Search for the cell housing the specified text and yield its (X, Y) center coordinate. 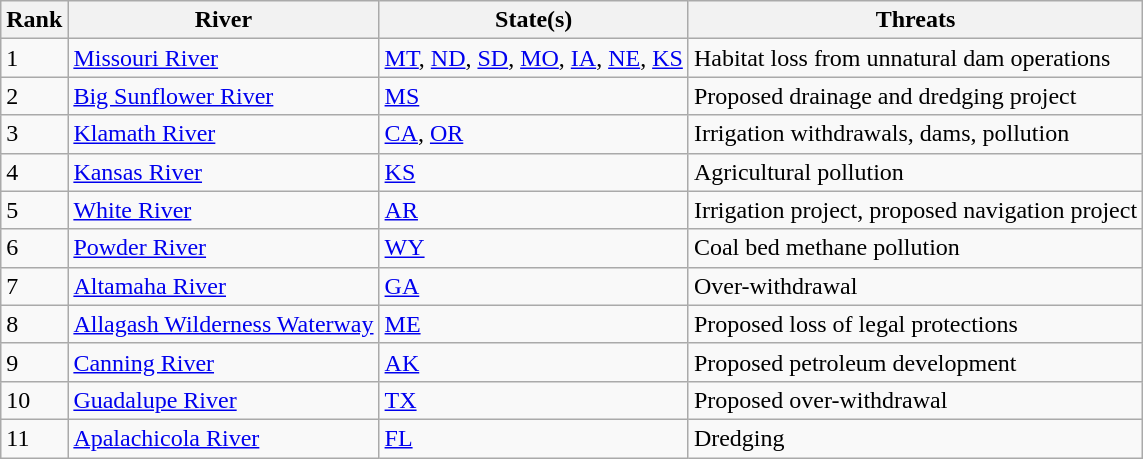
Allagash Wilderness Waterway (224, 324)
ME (534, 324)
Agricultural pollution (915, 172)
River (224, 20)
6 (34, 248)
WY (534, 248)
Irrigation project, proposed navigation project (915, 210)
Kansas River (224, 172)
Big Sunflower River (224, 96)
Irrigation withdrawals, dams, pollution (915, 134)
7 (34, 286)
Rank (34, 20)
FL (534, 438)
Powder River (224, 248)
Klamath River (224, 134)
State(s) (534, 20)
CA, OR (534, 134)
Proposed drainage and dredging project (915, 96)
Threats (915, 20)
Canning River (224, 362)
Proposed loss of legal protections (915, 324)
Altamaha River (224, 286)
Proposed petroleum development (915, 362)
AK (534, 362)
AR (534, 210)
3 (34, 134)
8 (34, 324)
MS (534, 96)
Over-withdrawal (915, 286)
Guadalupe River (224, 400)
10 (34, 400)
9 (34, 362)
Coal bed methane pollution (915, 248)
2 (34, 96)
Habitat loss from unnatural dam operations (915, 58)
Missouri River (224, 58)
Proposed over-withdrawal (915, 400)
White River (224, 210)
1 (34, 58)
Apalachicola River (224, 438)
GA (534, 286)
TX (534, 400)
4 (34, 172)
11 (34, 438)
MT, ND, SD, MO, IA, NE, KS (534, 58)
Dredging (915, 438)
KS (534, 172)
5 (34, 210)
